Locate the cell with the specified text and output its [x, y] center coordinate. 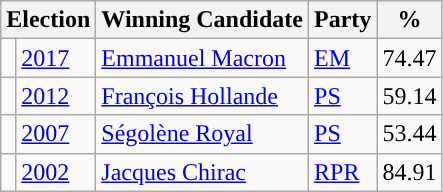
74.47 [410, 58]
Election [48, 20]
Ségolène Royal [202, 134]
2012 [56, 96]
François Hollande [202, 96]
RPR [343, 172]
59.14 [410, 96]
2007 [56, 134]
Party [343, 20]
2002 [56, 172]
84.91 [410, 172]
EM [343, 58]
Winning Candidate [202, 20]
Emmanuel Macron [202, 58]
53.44 [410, 134]
2017 [56, 58]
% [410, 20]
Jacques Chirac [202, 172]
